Find where the given text appears and provide that cell's center as [X, Y] coordinate. 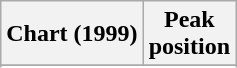
Chart (1999) [72, 34]
Peakposition [189, 34]
